Return [x, y] of the center of cell containing provided text 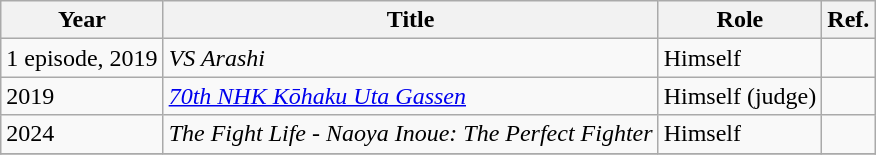
Year [82, 20]
Title [410, 20]
The Fight Life - Naoya Inoue: The Perfect Fighter [410, 134]
VS Arashi [410, 58]
1 episode, 2019 [82, 58]
Ref. [848, 20]
70th NHK Kōhaku Uta Gassen [410, 96]
2024 [82, 134]
Himself (judge) [740, 96]
2019 [82, 96]
Role [740, 20]
